Capture the cell that displays the provided text and extract its [x, y] central coordinate. 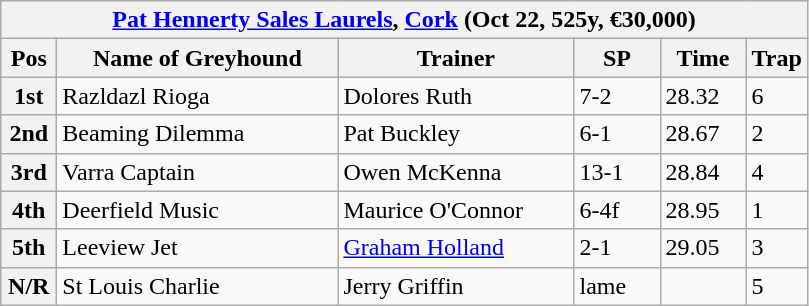
Razldazl Rioga [198, 96]
Beaming Dilemma [198, 134]
29.05 [703, 248]
N/R [29, 286]
SP [617, 58]
28.95 [703, 210]
Deerfield Music [198, 210]
6-1 [617, 134]
Time [703, 58]
6 [776, 96]
1st [29, 96]
3rd [29, 172]
13-1 [617, 172]
4 [776, 172]
4th [29, 210]
3 [776, 248]
1 [776, 210]
2nd [29, 134]
2-1 [617, 248]
2 [776, 134]
Maurice O'Connor [456, 210]
Pat Hennerty Sales Laurels, Cork (Oct 22, 525y, €30,000) [404, 20]
28.67 [703, 134]
Varra Captain [198, 172]
5th [29, 248]
Pos [29, 58]
6-4f [617, 210]
Dolores Ruth [456, 96]
Graham Holland [456, 248]
7-2 [617, 96]
Name of Greyhound [198, 58]
28.84 [703, 172]
Jerry Griffin [456, 286]
28.32 [703, 96]
Owen McKenna [456, 172]
Trap [776, 58]
St Louis Charlie [198, 286]
lame [617, 286]
Leeview Jet [198, 248]
Pat Buckley [456, 134]
Trainer [456, 58]
5 [776, 286]
